For the text-containing cell, return its midpoint in (X, Y) coordinate format. 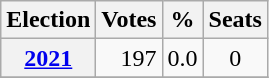
0.0 (182, 58)
Seats (235, 20)
2021 (48, 58)
197 (129, 58)
Votes (129, 20)
% (182, 20)
0 (235, 58)
Election (48, 20)
